Scan for the cell matching the given text and deliver its (x, y) coordinate at center. 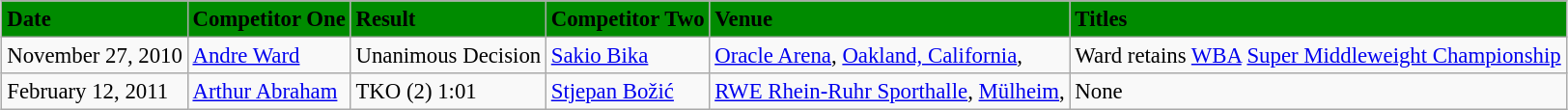
None (1318, 92)
TKO (2) 1:01 (448, 92)
Oracle Arena, Oakland, California, (890, 55)
Result (448, 19)
Date (95, 19)
Venue (890, 19)
Titles (1318, 19)
Competitor One (268, 19)
November 27, 2010 (95, 55)
RWE Rhein-Ruhr Sporthalle, Mülheim, (890, 92)
Sakio Bika (628, 55)
Andre Ward (268, 55)
February 12, 2011 (95, 92)
Ward retains WBA Super Middleweight Championship (1318, 55)
Competitor Two (628, 19)
Arthur Abraham (268, 92)
Stjepan Božić (628, 92)
Unanimous Decision (448, 55)
